Extract the [X, Y] coordinate from the center of the cell holding the provided text.  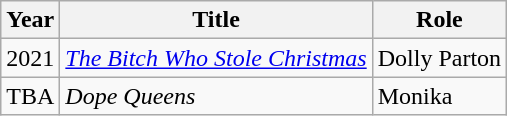
Dope Queens [216, 96]
Monika [439, 96]
Title [216, 20]
2021 [30, 58]
TBA [30, 96]
Role [439, 20]
Year [30, 20]
Dolly Parton [439, 58]
The Bitch Who Stole Christmas [216, 58]
